Return [X, Y] of the center of cell containing provided text 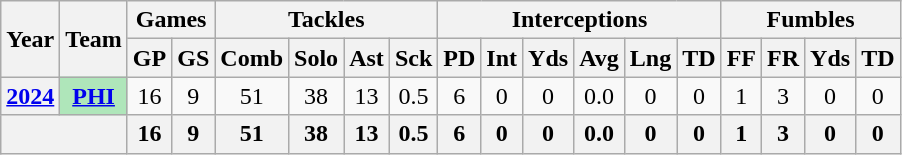
FR [784, 58]
Int [502, 58]
2024 [30, 96]
Tackles [326, 20]
Lng [650, 58]
GS [194, 58]
Year [30, 39]
Comb [252, 58]
Sck [413, 58]
GP [149, 58]
PHI [94, 96]
Fumbles [810, 20]
Ast [367, 58]
FF [741, 58]
PD [460, 58]
Avg [600, 58]
Team [94, 39]
Solo [316, 58]
Interceptions [580, 20]
Games [170, 20]
